Pinpoint the cell where the given text exists, returning its [X, Y] midpoint coordinate. 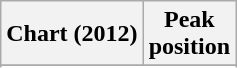
Chart (2012) [72, 34]
Peak position [189, 34]
